Detect which cell encompasses the target text, then output its (X, Y) center coordinate. 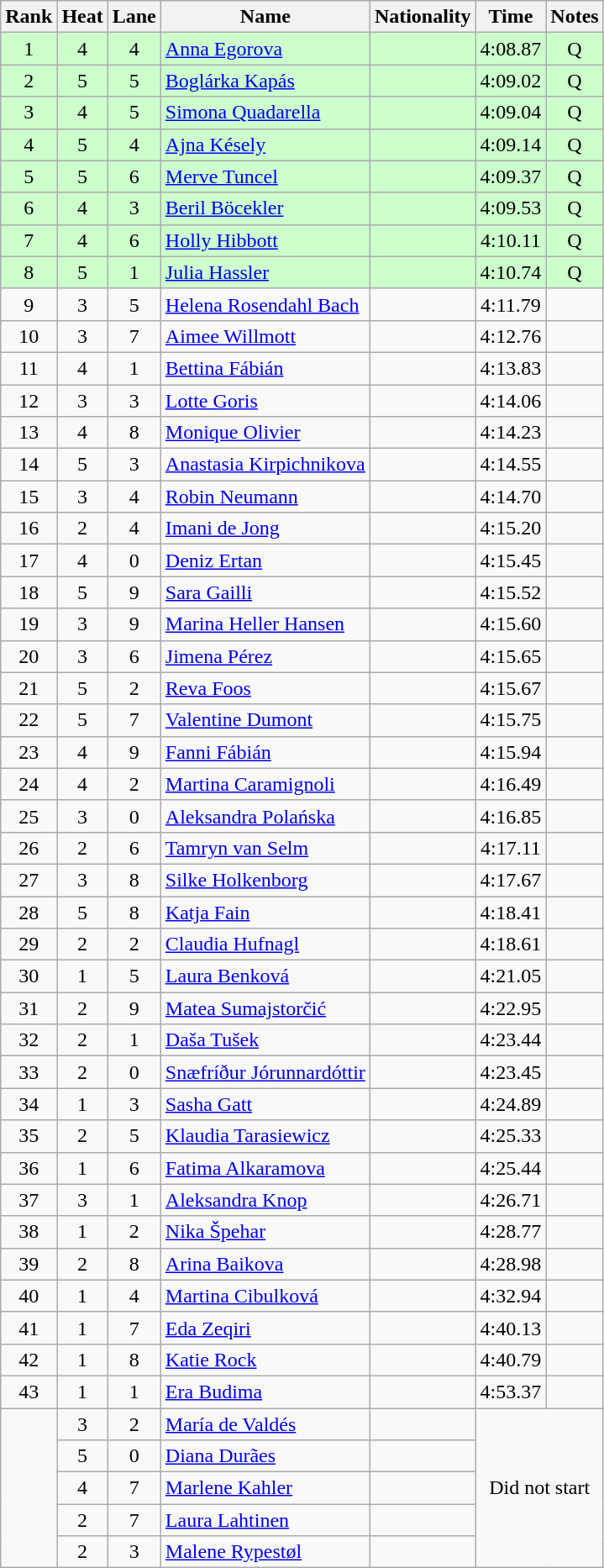
4:25.33 (511, 1136)
Bettina Fábián (265, 368)
Eda Zeqiri (265, 1328)
4:14.06 (511, 401)
43 (29, 1392)
Lotte Goris (265, 401)
Robin Neumann (265, 497)
Nika Špehar (265, 1232)
4:09.37 (511, 176)
22 (29, 720)
15 (29, 497)
4:17.67 (511, 880)
4:26.71 (511, 1200)
4:16.85 (511, 816)
Aleksandra Polańska (265, 816)
4:15.45 (511, 560)
Valentine Dumont (265, 720)
Matea Sumajstorčić (265, 1008)
29 (29, 944)
Marlene Kahler (265, 1488)
Name (265, 17)
40 (29, 1296)
Heat (82, 17)
4:25.44 (511, 1168)
Imani de Jong (265, 529)
Anastasia Kirpichnikova (265, 465)
11 (29, 368)
Arina Baikova (265, 1264)
4:24.89 (511, 1104)
Merve Tuncel (265, 176)
4:28.98 (511, 1264)
Marina Heller Hansen (265, 624)
Claudia Hufnagl (265, 944)
Anna Egorova (265, 49)
Reva Foos (265, 688)
4:15.94 (511, 752)
Laura Lahtinen (265, 1520)
16 (29, 529)
4:21.05 (511, 976)
4:09.14 (511, 145)
4:40.13 (511, 1328)
4:15.52 (511, 592)
Did not start (539, 1488)
37 (29, 1200)
Notes (575, 17)
Malene Rypestøl (265, 1552)
4:11.79 (511, 304)
39 (29, 1264)
17 (29, 560)
26 (29, 848)
28 (29, 912)
30 (29, 976)
35 (29, 1136)
4:23.45 (511, 1072)
42 (29, 1360)
4:28.77 (511, 1232)
4:40.79 (511, 1360)
4:14.55 (511, 465)
Beril Böcekler (265, 208)
4:15.65 (511, 656)
38 (29, 1232)
Fatima Alkaramova (265, 1168)
Katie Rock (265, 1360)
21 (29, 688)
4:16.49 (511, 784)
Laura Benková (265, 976)
4:08.87 (511, 49)
4:23.44 (511, 1040)
Julia Hassler (265, 272)
4:32.94 (511, 1296)
4:09.04 (511, 113)
4:17.11 (511, 848)
20 (29, 656)
María de Valdés (265, 1424)
Jimena Pérez (265, 656)
41 (29, 1328)
4:22.95 (511, 1008)
Sasha Gatt (265, 1104)
14 (29, 465)
4:12.76 (511, 336)
Holly Hibbott (265, 240)
32 (29, 1040)
10 (29, 336)
Monique Olivier (265, 433)
19 (29, 624)
27 (29, 880)
Boglárka Kapás (265, 81)
34 (29, 1104)
Martina Cibulková (265, 1296)
Helena Rosendahl Bach (265, 304)
Fanni Fábián (265, 752)
33 (29, 1072)
25 (29, 816)
Tamryn van Selm (265, 848)
Deniz Ertan (265, 560)
4:15.20 (511, 529)
Snæfríður Jórunnardóttir (265, 1072)
4:10.11 (511, 240)
4:14.23 (511, 433)
4:15.75 (511, 720)
31 (29, 1008)
Diana Durães (265, 1456)
24 (29, 784)
4:09.02 (511, 81)
Sara Gailli (265, 592)
4:15.67 (511, 688)
Lane (134, 17)
4:18.41 (511, 912)
Ajna Késely (265, 145)
Simona Quadarella (265, 113)
4:09.53 (511, 208)
4:13.83 (511, 368)
23 (29, 752)
Aimee Willmott (265, 336)
4:53.37 (511, 1392)
4:18.61 (511, 944)
Time (511, 17)
Klaudia Tarasiewicz (265, 1136)
Martina Caramignoli (265, 784)
12 (29, 401)
4:14.70 (511, 497)
36 (29, 1168)
Nationality (423, 17)
Aleksandra Knop (265, 1200)
18 (29, 592)
4:15.60 (511, 624)
13 (29, 433)
Katja Fain (265, 912)
Silke Holkenborg (265, 880)
Era Budima (265, 1392)
4:10.74 (511, 272)
Daša Tušek (265, 1040)
Rank (29, 17)
